Provide the [X, Y] coordinate of the cell's center where the given text is located.  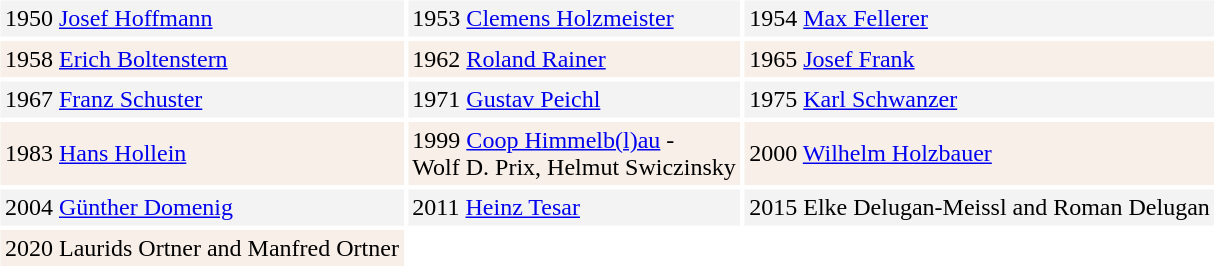
1999 Coop Himmelb(l)au -Wolf D. Prix, Helmut Swiczinsky [574, 154]
1971 Gustav Peichl [574, 100]
1953 Clemens Holzmeister [574, 18]
2011 Heinz Tesar [574, 208]
1950 Josef Hoffmann [202, 18]
2020 Laurids Ortner and Manfred Ortner [202, 248]
1962 Roland Rainer [574, 59]
1967 Franz Schuster [202, 100]
2004 Günther Domenig [202, 208]
1983 Hans Hollein [202, 154]
1958 Erich Boltenstern [202, 59]
